Scan for the cell matching the given text and deliver its (x, y) coordinate at center. 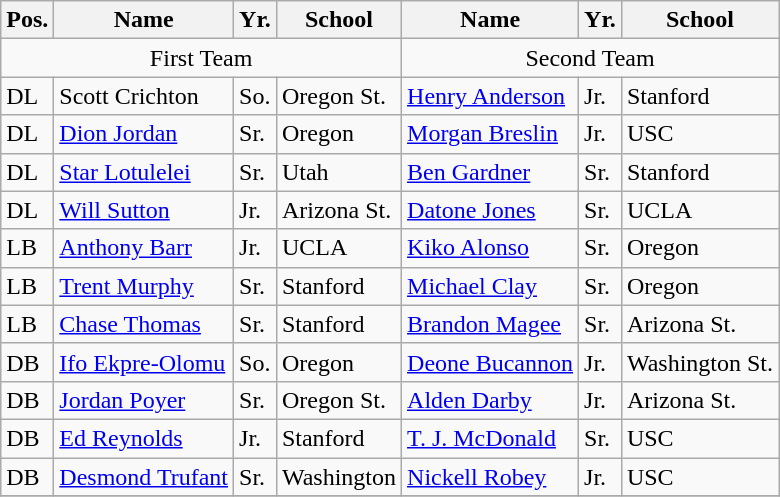
Scott Crichton (144, 96)
Utah (338, 172)
Ed Reynolds (144, 438)
Morgan Breslin (490, 134)
Washington (338, 477)
Anthony Barr (144, 248)
Desmond Trufant (144, 477)
Chase Thomas (144, 324)
Washington St. (700, 362)
Ifo Ekpre-Olomu (144, 362)
Star Lotulelei (144, 172)
Pos. (28, 20)
Second Team (590, 58)
Brandon Magee (490, 324)
Kiko Alonso (490, 248)
Datone Jones (490, 210)
Henry Anderson (490, 96)
First Team (202, 58)
Deone Bucannon (490, 362)
Trent Murphy (144, 286)
T. J. McDonald (490, 438)
Alden Darby (490, 400)
Ben Gardner (490, 172)
Jordan Poyer (144, 400)
Dion Jordan (144, 134)
Michael Clay (490, 286)
Nickell Robey (490, 477)
Will Sutton (144, 210)
